Return the [x, y] coordinate for the center point of the cell that contains the specified text.  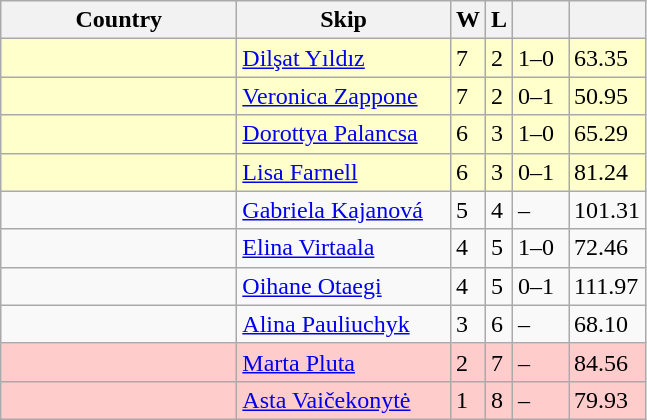
L [498, 20]
Marta Pluta [344, 362]
Oihane Otaegi [344, 286]
Alina Pauliuchyk [344, 324]
1 [468, 400]
Skip [344, 20]
65.29 [608, 134]
Dilşat Yıldız [344, 58]
81.24 [608, 172]
Gabriela Kajanová [344, 210]
50.95 [608, 96]
63.35 [608, 58]
84.56 [608, 362]
8 [498, 400]
W [468, 20]
72.46 [608, 248]
Dorottya Palancsa [344, 134]
Veronica Zappone [344, 96]
79.93 [608, 400]
Lisa Farnell [344, 172]
Elina Virtaala [344, 248]
Country [119, 20]
68.10 [608, 324]
Asta Vaičekonytė [344, 400]
111.97 [608, 286]
101.31 [608, 210]
